Extract the (x, y) coordinate from the center of the cell holding the provided text.  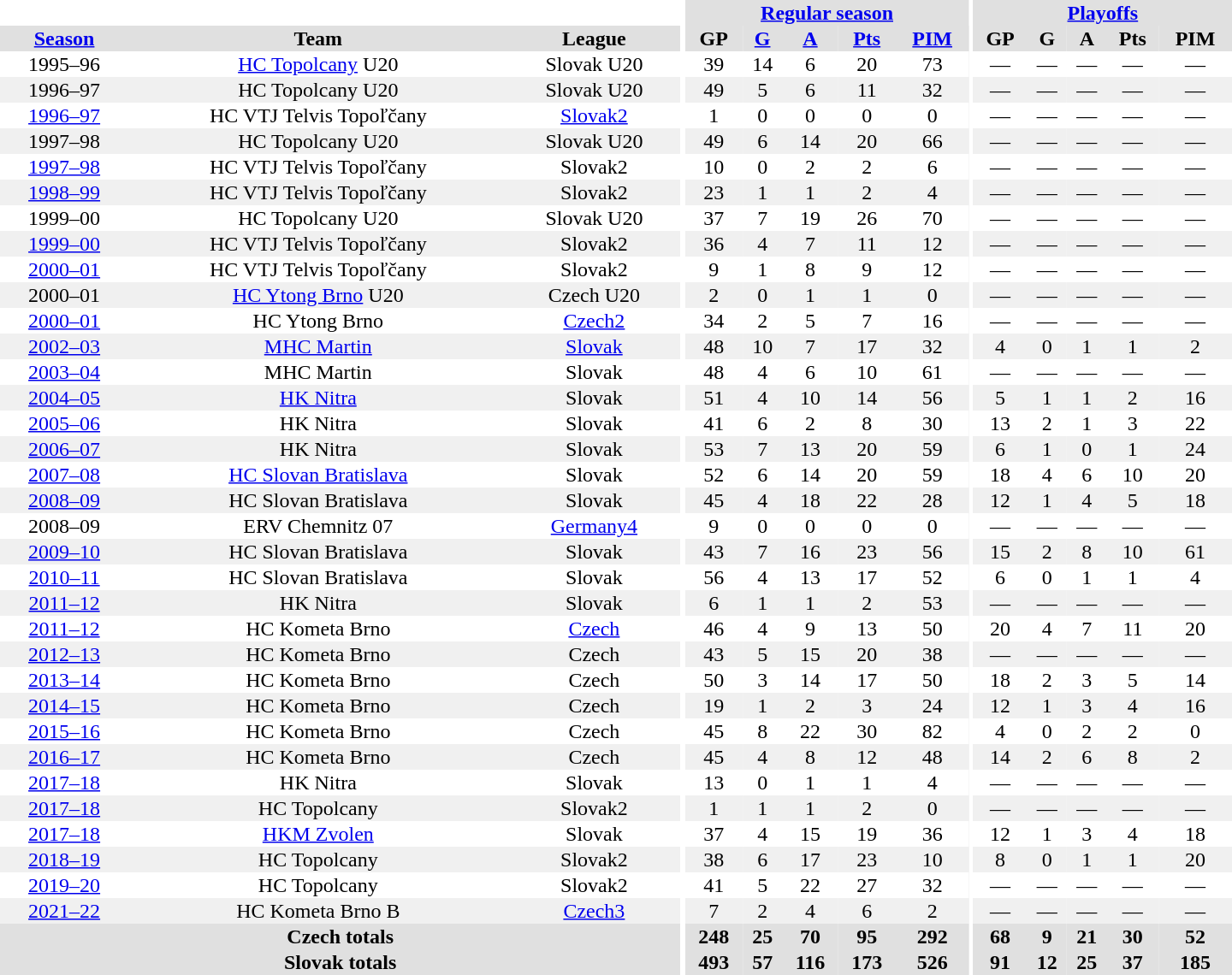
46 (714, 629)
HC Kometa Brno B (318, 911)
27 (868, 885)
Playoffs (1103, 13)
Slovak totals (341, 962)
173 (868, 962)
526 (933, 962)
82 (933, 731)
34 (714, 321)
2015–16 (64, 731)
1998–99 (64, 192)
28 (933, 500)
2013–14 (64, 680)
2010–11 (64, 577)
2005–06 (64, 423)
2006–07 (64, 449)
248 (714, 937)
HKM Zvolen (318, 834)
Czech3 (594, 911)
2019–20 (64, 885)
2002–03 (64, 346)
2003–04 (64, 372)
2007–08 (64, 475)
292 (933, 937)
ERV Chemnitz 07 (318, 526)
HC Ytong Brno U20 (318, 295)
185 (1195, 962)
2021–22 (64, 911)
57 (763, 962)
Regular season (827, 13)
493 (714, 962)
116 (809, 962)
66 (933, 141)
2012–13 (64, 654)
Germany4 (594, 526)
2018–19 (64, 860)
2009–10 (64, 552)
1995–96 (64, 64)
Czech2 (594, 321)
2016–17 (64, 757)
95 (868, 937)
26 (868, 218)
2004–05 (64, 398)
73 (933, 64)
League (594, 38)
21 (1087, 937)
HC Ytong Brno (318, 321)
39 (714, 64)
Czech totals (341, 937)
68 (1001, 937)
Czech U20 (594, 295)
2014–15 (64, 706)
Team (318, 38)
51 (714, 398)
91 (1001, 962)
Season (64, 38)
